Search for the cell housing the specified text and yield its [X, Y] center coordinate. 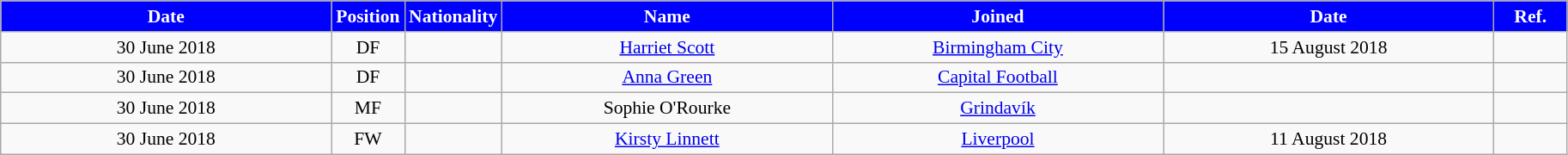
Position [368, 16]
15 August 2018 [1329, 47]
Ref. [1530, 16]
Birmingham City [998, 47]
Kirsty Linnett [666, 139]
Anna Green [666, 77]
Sophie O'Rourke [666, 108]
Joined [998, 16]
Harriet Scott [666, 47]
MF [368, 108]
Capital Football [998, 77]
Grindavík [998, 108]
11 August 2018 [1329, 139]
Liverpool [998, 139]
Name [666, 16]
FW [368, 139]
Nationality [453, 16]
